Find where the given text appears and provide that cell's center as [X, Y] coordinate. 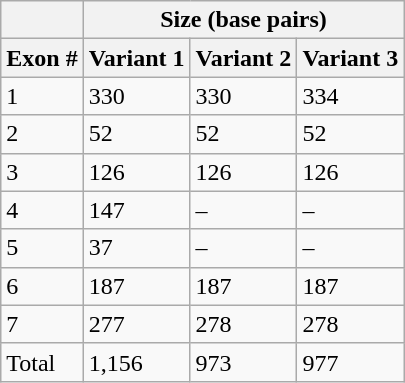
6 [42, 286]
Exon # [42, 58]
Variant 1 [136, 58]
973 [244, 362]
Total [42, 362]
Size (base pairs) [244, 20]
7 [42, 324]
2 [42, 134]
1 [42, 96]
1,156 [136, 362]
4 [42, 210]
5 [42, 248]
334 [350, 96]
277 [136, 324]
Variant 3 [350, 58]
3 [42, 172]
37 [136, 248]
977 [350, 362]
Variant 2 [244, 58]
147 [136, 210]
